Return (x, y) of the center of cell containing provided text 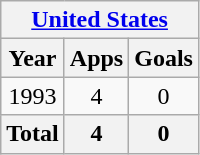
United States (100, 20)
Total (33, 134)
1993 (33, 96)
Goals (164, 58)
Year (33, 58)
Apps (96, 58)
